Return the (x, y) coordinate for the center point of the cell that contains the specified text.  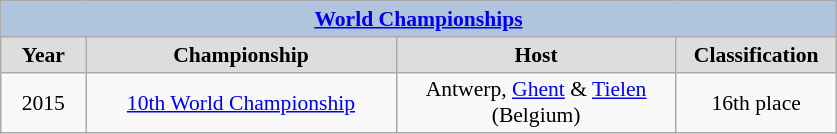
Host (536, 55)
Antwerp, Ghent & Tielen (Belgium) (536, 102)
World Championships (419, 19)
2015 (44, 102)
10th World Championship (241, 102)
Year (44, 55)
Championship (241, 55)
16th place (756, 102)
Classification (756, 55)
